Return (x, y) of the center of cell containing provided text 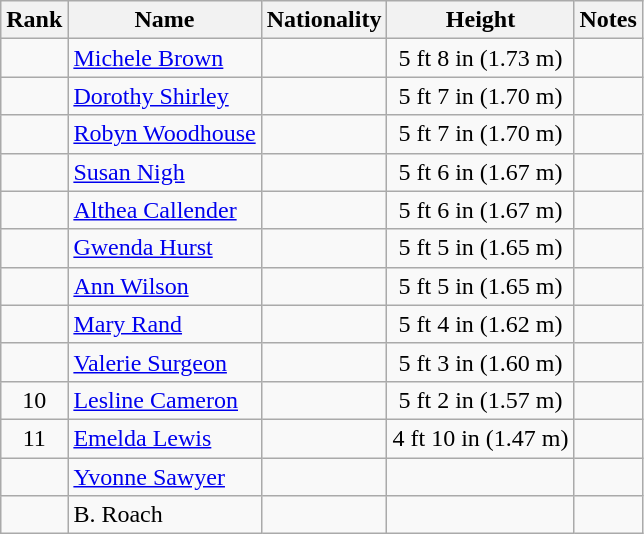
4 ft 10 in (1.47 m) (480, 438)
Valerie Surgeon (164, 362)
Lesline Cameron (164, 400)
Robyn Woodhouse (164, 134)
Rank (34, 20)
Height (480, 20)
Dorothy Shirley (164, 96)
Gwenda Hurst (164, 248)
Michele Brown (164, 58)
Notes (608, 20)
Yvonne Sawyer (164, 477)
B. Roach (164, 515)
5 ft 4 in (1.62 m) (480, 324)
Ann Wilson (164, 286)
Althea Callender (164, 210)
10 (34, 400)
11 (34, 438)
5 ft 3 in (1.60 m) (480, 362)
Nationality (324, 20)
5 ft 2 in (1.57 m) (480, 400)
Name (164, 20)
5 ft 8 in (1.73 m) (480, 58)
Mary Rand (164, 324)
Emelda Lewis (164, 438)
Susan Nigh (164, 172)
